Locate the cell with the specified text and output its (X, Y) center coordinate. 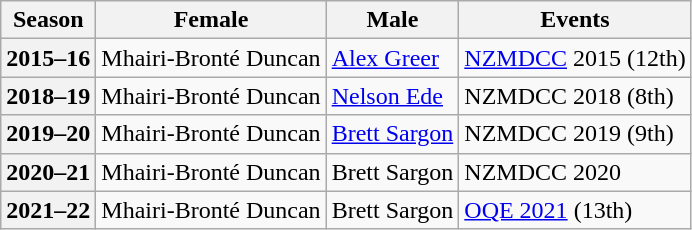
Events (575, 20)
Alex Greer (392, 58)
NZMDCC 2018 (8th) (575, 96)
NZMDCC 2019 (9th) (575, 134)
2018–19 (48, 96)
2019–20 (48, 134)
Female (211, 20)
2020–21 (48, 172)
Season (48, 20)
2015–16 (48, 58)
Male (392, 20)
NZMDCC 2015 (12th) (575, 58)
OQE 2021 (13th) (575, 210)
NZMDCC 2020 (575, 172)
2021–22 (48, 210)
Nelson Ede (392, 96)
